Find where the given text appears and provide that cell's center as (X, Y) coordinate. 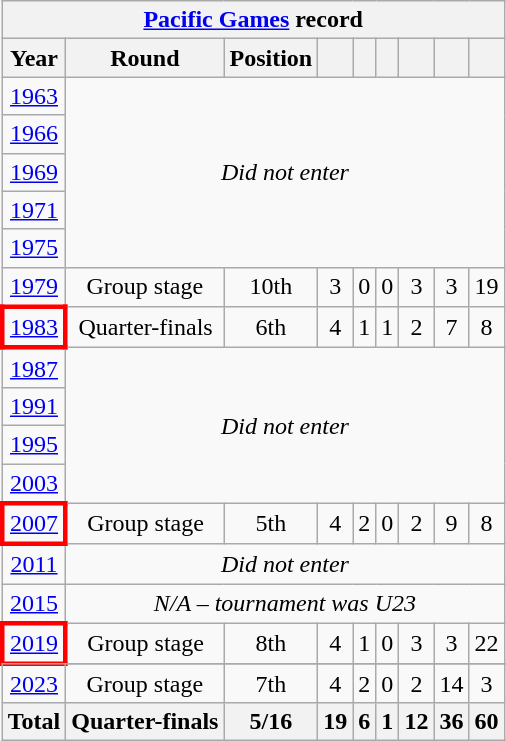
7th (271, 683)
6th (271, 328)
6 (364, 721)
1966 (34, 134)
1983 (34, 328)
Year (34, 58)
7 (452, 328)
22 (486, 644)
1971 (34, 210)
5th (271, 524)
5/16 (271, 721)
14 (452, 683)
Pacific Games record (253, 20)
2023 (34, 683)
60 (486, 721)
1991 (34, 406)
2003 (34, 484)
8th (271, 644)
Total (34, 721)
N/A – tournament was U23 (285, 604)
Position (271, 58)
Round (145, 58)
36 (452, 721)
1969 (34, 172)
2015 (34, 604)
1975 (34, 248)
1963 (34, 96)
2007 (34, 524)
10th (271, 287)
1995 (34, 444)
2011 (34, 564)
1979 (34, 287)
1987 (34, 368)
2019 (34, 644)
9 (452, 524)
12 (416, 721)
